Capture the cell that displays the provided text and extract its [X, Y] central coordinate. 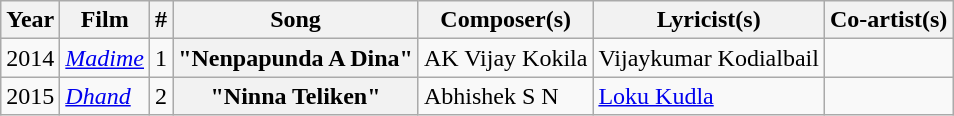
Abhishek S N [505, 96]
Composer(s) [505, 20]
Song [296, 20]
"Ninna Teliken" [296, 96]
# [162, 20]
Lyricist(s) [709, 20]
2015 [30, 96]
Dhand [105, 96]
Madime [105, 58]
"Nenpapunda A Dina" [296, 58]
2 [162, 96]
AK Vijay Kokila [505, 58]
Year [30, 20]
Film [105, 20]
Vijaykumar Kodialbail [709, 58]
Co-artist(s) [888, 20]
1 [162, 58]
Loku Kudla [709, 96]
2014 [30, 58]
